Detect which cell encompasses the target text, then output its (x, y) center coordinate. 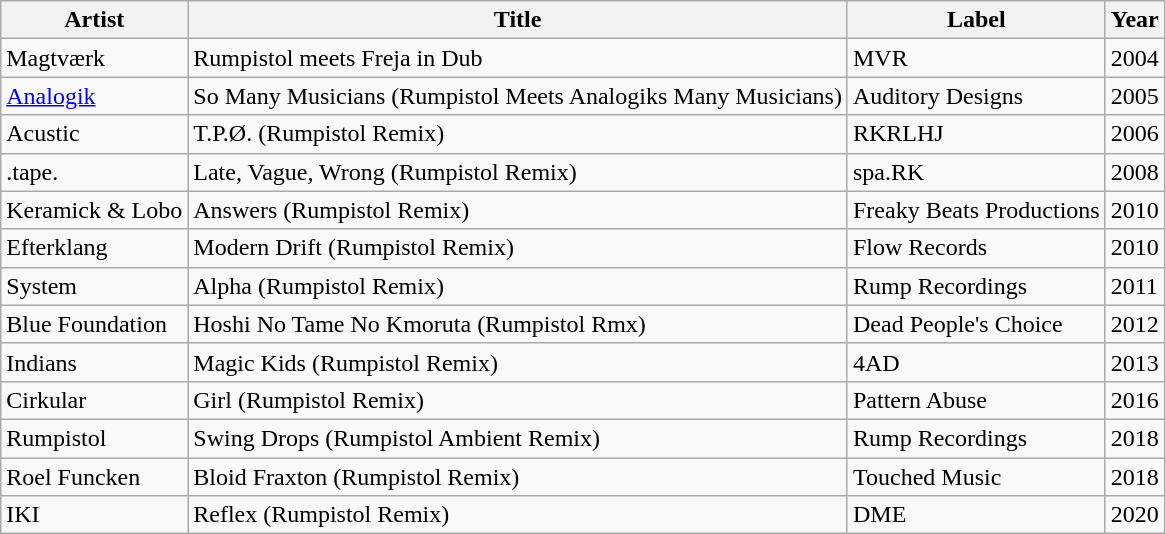
2006 (1134, 134)
2020 (1134, 515)
Freaky Beats Productions (976, 210)
Alpha (Rumpistol Remix) (518, 286)
Swing Drops (Rumpistol Ambient Remix) (518, 438)
spa.RK (976, 172)
Acustic (94, 134)
2013 (1134, 362)
Rumpistol (94, 438)
Touched Music (976, 477)
2005 (1134, 96)
Label (976, 20)
Hoshi No Tame No Kmoruta (Rumpistol Rmx) (518, 324)
Flow Records (976, 248)
Reflex (Rumpistol Remix) (518, 515)
Rumpistol meets Freja in Dub (518, 58)
So Many Musicians (Rumpistol Meets Analogiks Many Musicians) (518, 96)
Analogik (94, 96)
Girl (Rumpistol Remix) (518, 400)
RKRLHJ (976, 134)
Year (1134, 20)
2008 (1134, 172)
Blue Foundation (94, 324)
DME (976, 515)
.tape. (94, 172)
4AD (976, 362)
Late, Vague, Wrong (Rumpistol Remix) (518, 172)
MVR (976, 58)
System (94, 286)
Answers (Rumpistol Remix) (518, 210)
Artist (94, 20)
IKI (94, 515)
Roel Funcken (94, 477)
Bloid Fraxton (Rumpistol Remix) (518, 477)
Cirkular (94, 400)
Auditory Designs (976, 96)
Modern Drift (Rumpistol Remix) (518, 248)
Indians (94, 362)
Efterklang (94, 248)
Pattern Abuse (976, 400)
Magtværk (94, 58)
2004 (1134, 58)
Title (518, 20)
Dead People's Choice (976, 324)
2011 (1134, 286)
2016 (1134, 400)
2012 (1134, 324)
Keramick & Lobo (94, 210)
Magic Kids (Rumpistol Remix) (518, 362)
T.P.Ø. (Rumpistol Remix) (518, 134)
